Identify which cell holds the provided text, then report its [x, y] central coordinate. 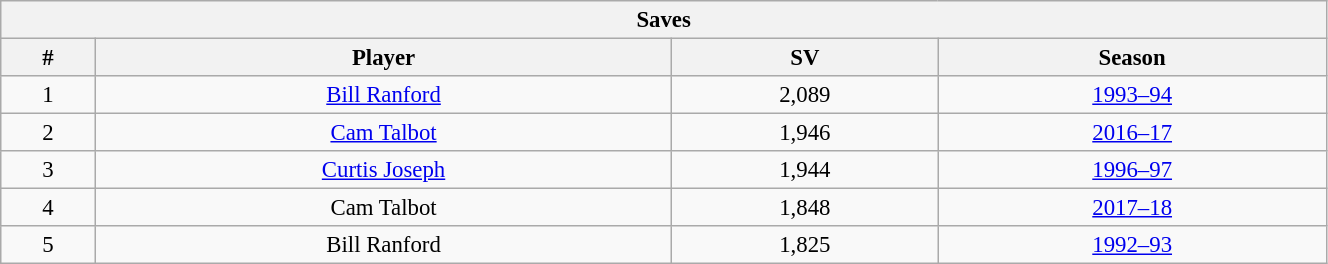
Saves [664, 20]
1993–94 [1132, 95]
1992–93 [1132, 245]
4 [48, 208]
1,825 [805, 245]
# [48, 58]
2 [48, 133]
1996–97 [1132, 170]
SV [805, 58]
Player [383, 58]
1,946 [805, 133]
Curtis Joseph [383, 170]
5 [48, 245]
1,848 [805, 208]
2016–17 [1132, 133]
1 [48, 95]
Season [1132, 58]
2,089 [805, 95]
1,944 [805, 170]
2017–18 [1132, 208]
3 [48, 170]
